Detect which cell encompasses the target text, then output its (x, y) center coordinate. 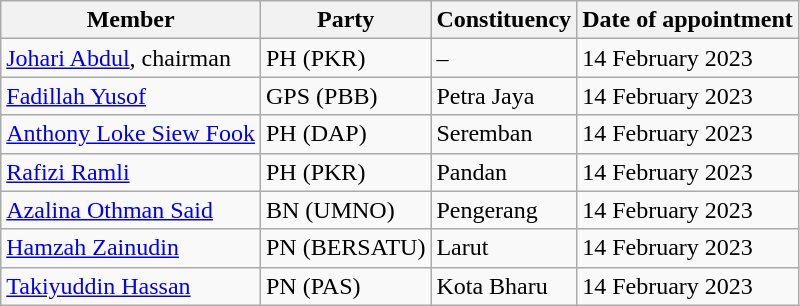
Kota Bharu (504, 286)
Anthony Loke Siew Fook (131, 134)
Member (131, 20)
Fadillah Yusof (131, 96)
PN (BERSATU) (345, 248)
PN (PAS) (345, 286)
Pandan (504, 172)
PH (DAP) (345, 134)
Party (345, 20)
Date of appointment (688, 20)
Larut (504, 248)
Seremban (504, 134)
Johari Abdul, chairman (131, 58)
Hamzah Zainudin (131, 248)
Rafizi Ramli (131, 172)
Constituency (504, 20)
GPS (PBB) (345, 96)
Azalina Othman Said (131, 210)
Petra Jaya (504, 96)
Pengerang (504, 210)
Takiyuddin Hassan (131, 286)
– (504, 58)
BN (UMNO) (345, 210)
